Return the [x, y] coordinate for the center point of the cell that contains the specified text.  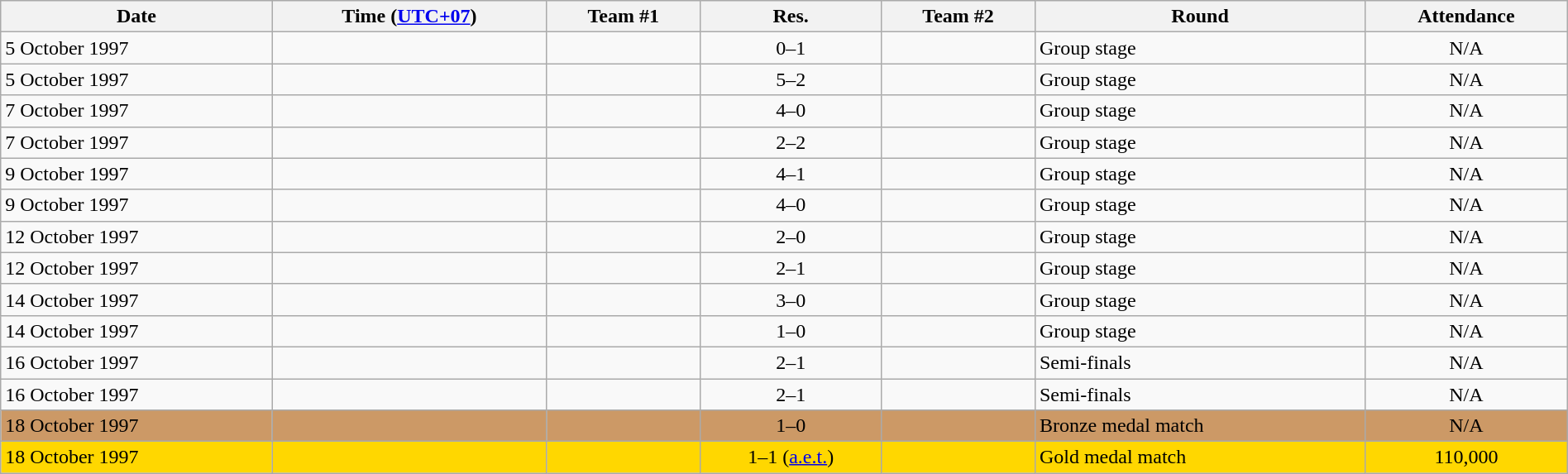
Team #2 [958, 17]
110,000 [1467, 457]
2–2 [791, 142]
Res. [791, 17]
Attendance [1467, 17]
Bronze medal match [1199, 426]
0–1 [791, 48]
4–1 [791, 174]
3–0 [791, 299]
Time (UTC+07) [409, 17]
Team #1 [624, 17]
Gold medal match [1199, 457]
Round [1199, 17]
2–0 [791, 237]
5–2 [791, 79]
Date [136, 17]
1–1 (a.e.t.) [791, 457]
